Output the [X, Y] coordinate of the center of the cell containing the given text.  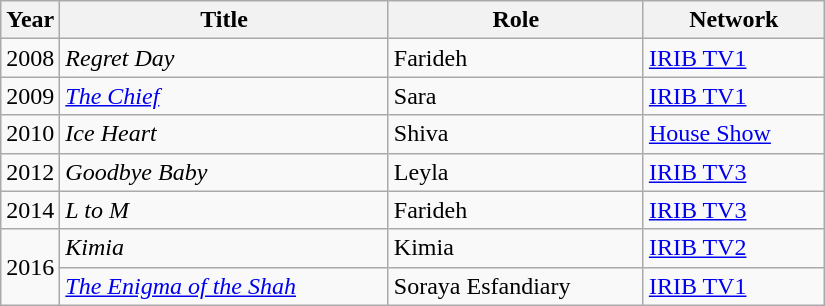
Year [30, 20]
Role [516, 20]
2010 [30, 134]
2009 [30, 96]
Soraya Esfandiary [516, 286]
Sara [516, 96]
Title [224, 20]
L to M [224, 210]
House Show [734, 134]
Regret Day [224, 58]
The Enigma of the Shah [224, 286]
IRIB TV2 [734, 248]
2012 [30, 172]
Goodbye Baby [224, 172]
The Chief [224, 96]
Network [734, 20]
2016 [30, 267]
2008 [30, 58]
Ice Heart [224, 134]
Shiva [516, 134]
Leyla [516, 172]
2014 [30, 210]
